Output the [X, Y] coordinate of the center of the cell containing the given text.  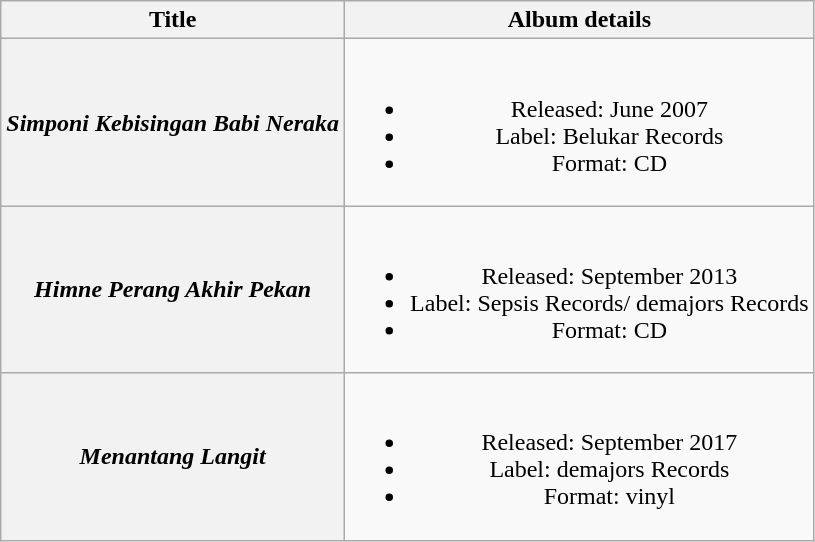
Album details [580, 20]
Released: September 2013Label: Sepsis Records/ demajors RecordsFormat: CD [580, 290]
Title [173, 20]
Menantang Langit [173, 456]
Simponi Kebisingan Babi Neraka [173, 122]
Himne Perang Akhir Pekan [173, 290]
Released: June 2007Label: Belukar RecordsFormat: CD [580, 122]
Released: September 2017Label: demajors RecordsFormat: vinyl [580, 456]
